Determine the (x, y) coordinate at the center of the cell enclosing the given text.  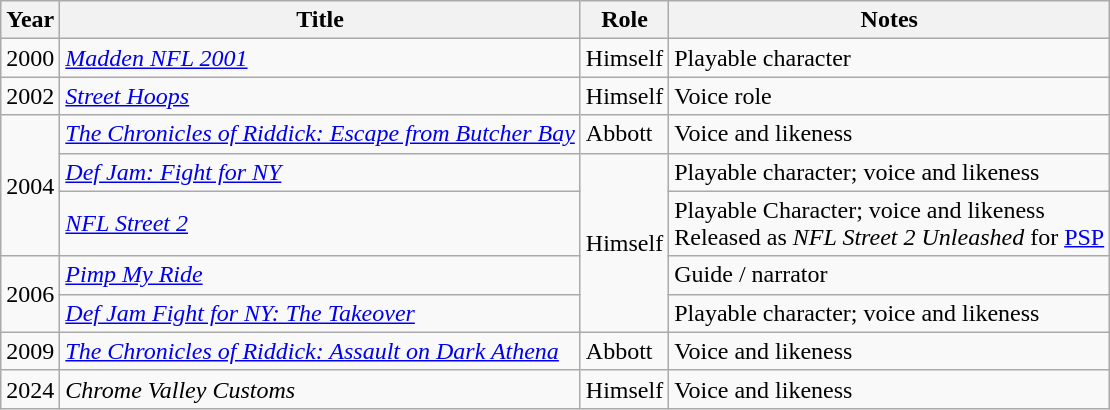
The Chronicles of Riddick: Escape from Butcher Bay (320, 134)
Year (30, 20)
Def Jam: Fight for NY (320, 172)
Guide / narrator (890, 275)
2006 (30, 294)
Pimp My Ride (320, 275)
Def Jam Fight for NY: The Takeover (320, 313)
2002 (30, 96)
Role (624, 20)
Chrome Valley Customs (320, 389)
The Chronicles of Riddick: Assault on Dark Athena (320, 351)
Notes (890, 20)
2024 (30, 389)
2000 (30, 58)
Playable Character; voice and likenessReleased as NFL Street 2 Unleashed for PSP (890, 224)
Voice role (890, 96)
2009 (30, 351)
Street Hoops (320, 96)
NFL Street 2 (320, 224)
2004 (30, 186)
Madden NFL 2001 (320, 58)
Playable character (890, 58)
Title (320, 20)
